Extract the (x, y) coordinate from the center of the cell holding the provided text.  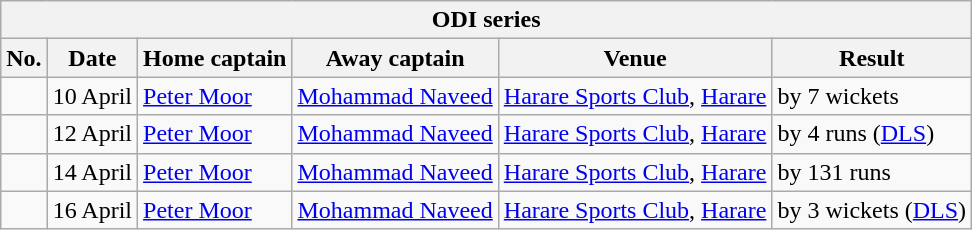
No. (24, 58)
by 131 runs (872, 172)
10 April (92, 96)
by 3 wickets (DLS) (872, 210)
by 4 runs (DLS) (872, 134)
12 April (92, 134)
14 April (92, 172)
Away captain (395, 58)
Date (92, 58)
by 7 wickets (872, 96)
Venue (635, 58)
Home captain (215, 58)
ODI series (486, 20)
16 April (92, 210)
Result (872, 58)
